Return the (x, y) coordinate for the center point of the cell that contains the specified text.  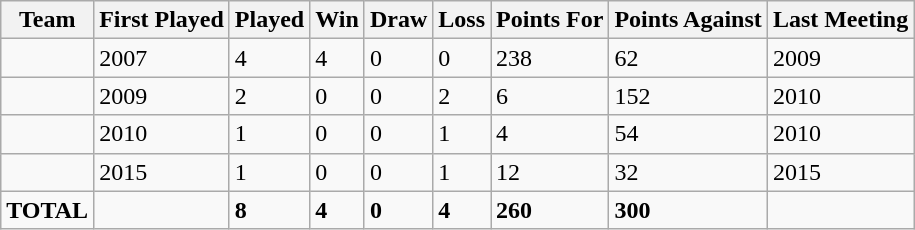
6 (550, 96)
32 (688, 172)
260 (550, 210)
Team (48, 20)
First Played (162, 20)
2007 (162, 58)
12 (550, 172)
8 (269, 210)
Points Against (688, 20)
238 (550, 58)
Draw (398, 20)
TOTAL (48, 210)
Win (338, 20)
Points For (550, 20)
300 (688, 210)
54 (688, 134)
Last Meeting (840, 20)
152 (688, 96)
62 (688, 58)
Played (269, 20)
Loss (462, 20)
